Output the (X, Y) coordinate of the center of the cell containing the given text.  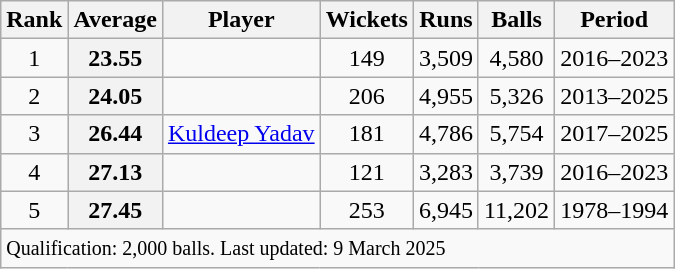
5 (34, 210)
Player (241, 20)
23.55 (116, 58)
24.05 (116, 96)
3,509 (446, 58)
206 (366, 96)
Wickets (366, 20)
181 (366, 134)
1978–1994 (614, 210)
121 (366, 172)
2 (34, 96)
253 (366, 210)
Period (614, 20)
4,786 (446, 134)
149 (366, 58)
2017–2025 (614, 134)
27.45 (116, 210)
3,739 (516, 172)
27.13 (116, 172)
11,202 (516, 210)
5,326 (516, 96)
26.44 (116, 134)
2013–2025 (614, 96)
Qualification: 2,000 balls. Last updated: 9 March 2025 (338, 248)
5,754 (516, 134)
6,945 (446, 210)
4,955 (446, 96)
Balls (516, 20)
Runs (446, 20)
3 (34, 134)
3,283 (446, 172)
Kuldeep Yadav (241, 134)
4,580 (516, 58)
1 (34, 58)
Rank (34, 20)
4 (34, 172)
Average (116, 20)
